Pinpoint the cell where the given text exists, returning its [x, y] midpoint coordinate. 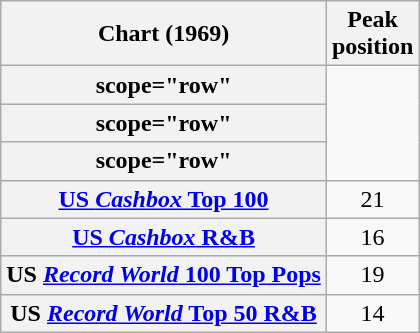
Peakposition [372, 34]
16 [372, 237]
19 [372, 275]
US Cashbox R&B [164, 237]
Chart (1969) [164, 34]
US Record World 100 Top Pops [164, 275]
US Record World Top 50 R&B [164, 313]
US Cashbox Top 100 [164, 199]
21 [372, 199]
14 [372, 313]
